Extract the [X, Y] coordinate from the center of the cell holding the provided text.  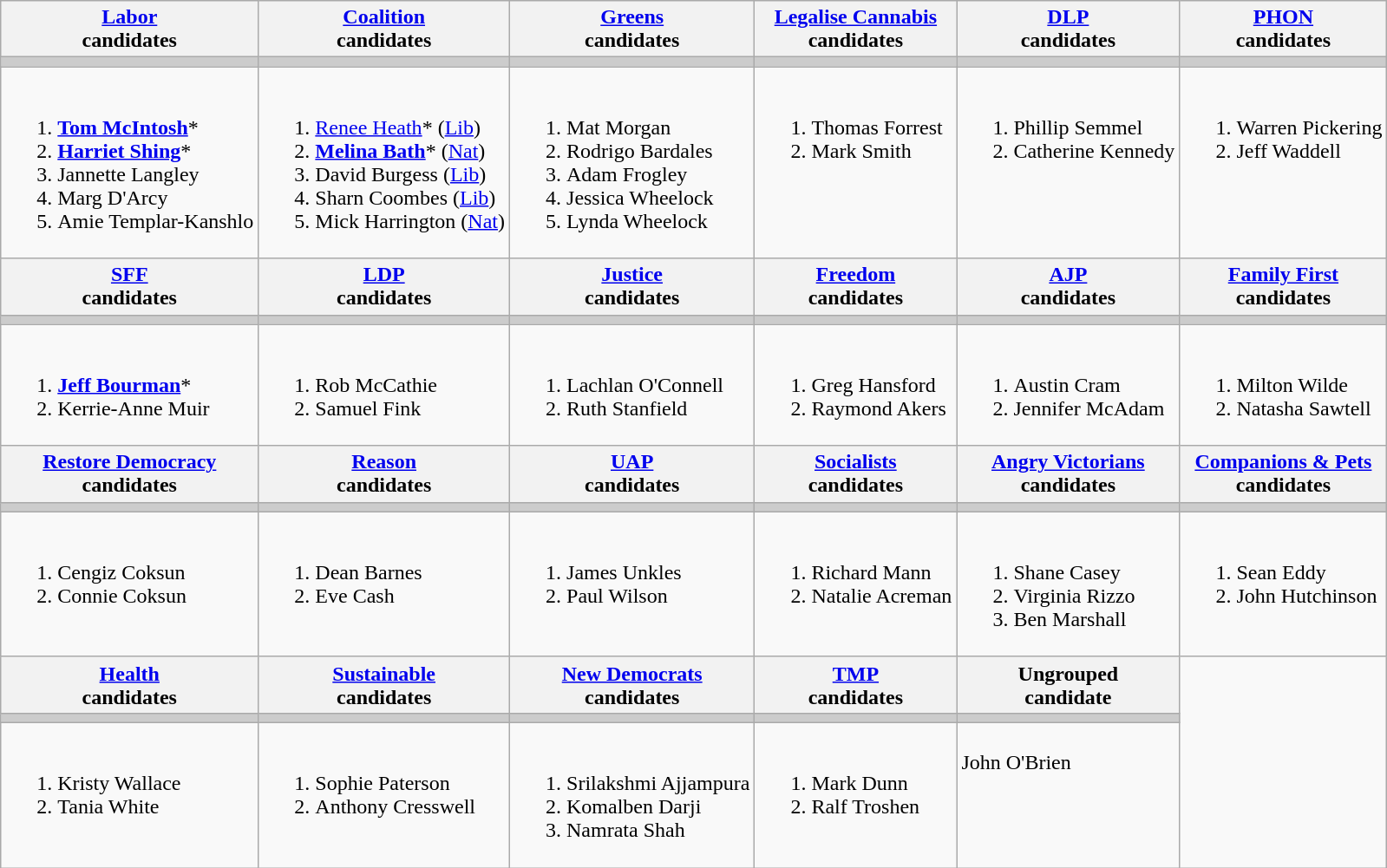
New Democratscandidates [632, 685]
John O'Brien [1069, 794]
Cengiz CoksunConnie Coksun [130, 584]
Shane CaseyVirginia RizzoBen Marshall [1069, 584]
Dean BarnesEve Cash [384, 584]
AJPcandidates [1069, 286]
TMPcandidates [855, 685]
Austin CramJennifer McAdam [1069, 385]
UAPcandidates [632, 473]
Mat MorganRodrigo BardalesAdam FrogleyJessica WheelockLynda Wheelock [632, 163]
Phillip SemmelCatherine Kennedy [1069, 163]
Socialistscandidates [855, 473]
Richard MannNatalie Acreman [855, 584]
Thomas ForrestMark Smith [855, 163]
Mark DunnRalf Troshen [855, 794]
Tom McIntosh*Harriet Shing*Jannette LangleyMarg D'ArcyAmie Templar-Kanshlo [130, 163]
Srilakshmi AjjampuraKomalben DarjiNamrata Shah [632, 794]
Healthcandidates [130, 685]
Legalise Cannabiscandidates [855, 29]
Angry Victorianscandidates [1069, 473]
James UnklesPaul Wilson [632, 584]
Warren PickeringJeff Waddell [1284, 163]
Reasoncandidates [384, 473]
Family Firstcandidates [1284, 286]
Restore Democracycandidates [130, 473]
Companions & Petscandidates [1284, 473]
Coalitioncandidates [384, 29]
SFFcandidates [130, 286]
Sean EddyJohn Hutchinson [1284, 584]
Freedomcandidates [855, 286]
DLPcandidates [1069, 29]
Sustainablecandidates [384, 685]
Milton WildeNatasha Sawtell [1284, 385]
PHONcandidates [1284, 29]
Justicecandidates [632, 286]
Rob McCathieSamuel Fink [384, 385]
Sophie PatersonAnthony Cresswell [384, 794]
Greenscandidates [632, 29]
Ungroupedcandidate [1069, 685]
Renee Heath* (Lib)Melina Bath* (Nat)David Burgess (Lib)Sharn Coombes (Lib)Mick Harrington (Nat) [384, 163]
Greg HansfordRaymond Akers [855, 385]
LDPcandidates [384, 286]
Lachlan O'ConnellRuth Stanfield [632, 385]
Kristy WallaceTania White [130, 794]
Jeff Bourman*Kerrie-Anne Muir [130, 385]
Laborcandidates [130, 29]
